Identify which cell holds the provided text, then report its [x, y] central coordinate. 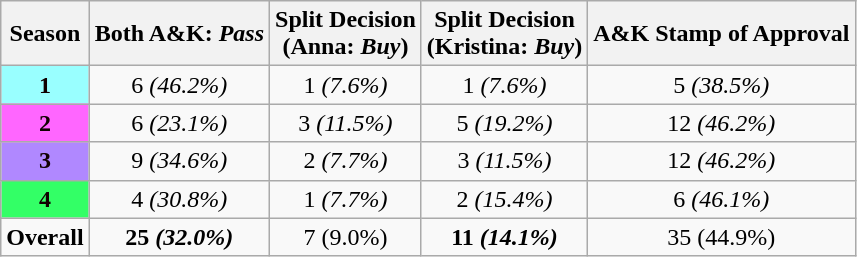
Split Decision(Anna: Buy) [346, 34]
35 (44.9%) [722, 237]
6 (23.1%) [179, 123]
6 (46.1%) [722, 199]
2 [45, 123]
4 (30.8%) [179, 199]
25 (32.0%) [179, 237]
11 (14.1%) [504, 237]
6 (46.2%) [179, 85]
2 (7.7%) [346, 161]
3 [45, 161]
1 [45, 85]
Overall [45, 237]
Split Decision(Kristina: Buy) [504, 34]
Season [45, 34]
Both A&K: Pass [179, 34]
A&K Stamp of Approval [722, 34]
5 (19.2%) [504, 123]
4 [45, 199]
5 (38.5%) [722, 85]
7 (9.0%) [346, 237]
2 (15.4%) [504, 199]
9 (34.6%) [179, 161]
1 (7.7%) [346, 199]
